Extract the (X, Y) coordinate from the center of the cell holding the provided text.  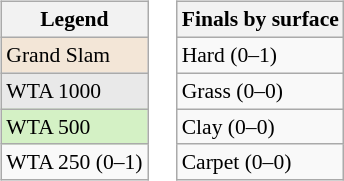
WTA 1000 (74, 91)
Carpet (0–0) (260, 162)
Finals by surface (260, 20)
WTA 250 (0–1) (74, 162)
Grass (0–0) (260, 91)
Legend (74, 20)
Hard (0–1) (260, 55)
Grand Slam (74, 55)
WTA 500 (74, 127)
Clay (0–0) (260, 127)
